Provide the [x, y] coordinate of the cell's center where the given text is located.  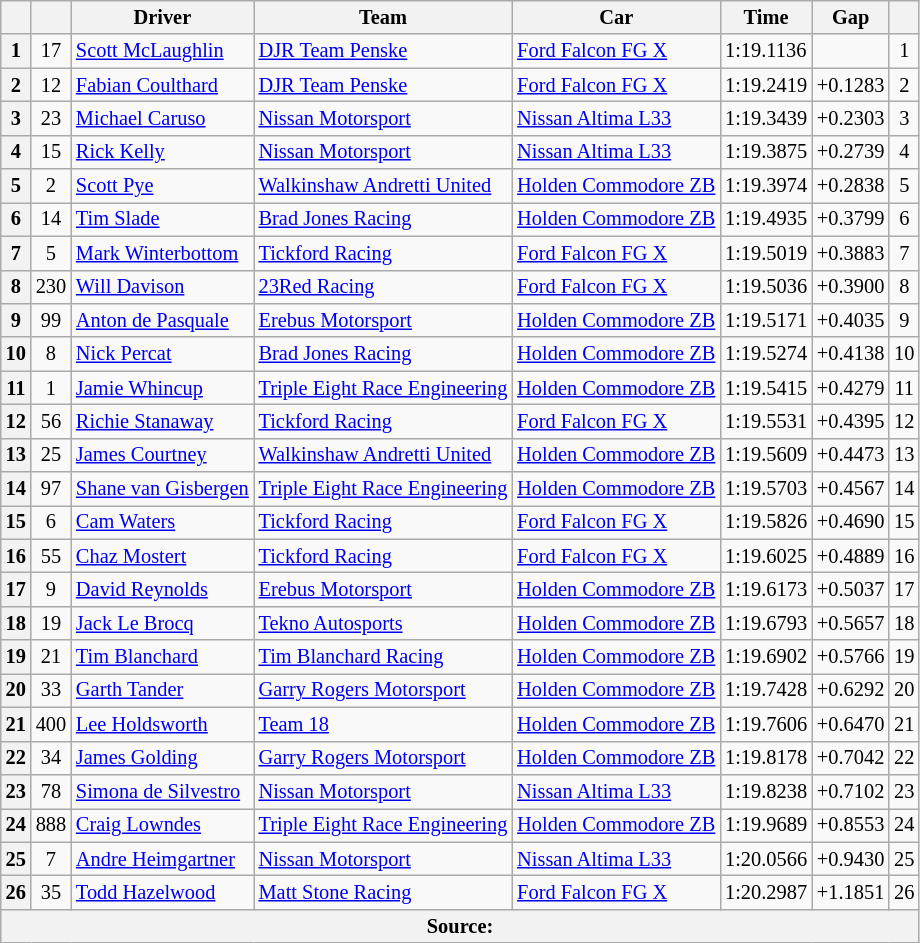
+0.4035 [850, 320]
Nick Percat [162, 354]
Tekno Autosports [384, 623]
Jamie Whincup [162, 388]
+0.4473 [850, 455]
Lee Holdsworth [162, 724]
Richie Stanaway [162, 421]
+0.2303 [850, 118]
Time [766, 17]
James Golding [162, 758]
1:19.5415 [766, 388]
+0.3883 [850, 253]
Gap [850, 17]
Fabian Coulthard [162, 85]
+0.4567 [850, 489]
James Courtney [162, 455]
Craig Lowndes [162, 825]
Anton de Pasquale [162, 320]
+0.5766 [850, 657]
Tim Blanchard [162, 657]
1:19.5274 [766, 354]
Matt Stone Racing [384, 892]
1:19.5531 [766, 421]
Simona de Silvestro [162, 791]
+0.7042 [850, 758]
1:19.9689 [766, 825]
+0.7102 [850, 791]
1:19.2419 [766, 85]
35 [51, 892]
1:19.5703 [766, 489]
+0.5657 [850, 623]
+0.4889 [850, 556]
Scott Pye [162, 186]
1:19.8238 [766, 791]
1:19.7428 [766, 690]
+0.1283 [850, 85]
+0.6470 [850, 724]
+0.2739 [850, 152]
David Reynolds [162, 589]
Andre Heimgartner [162, 859]
+0.4279 [850, 388]
1:19.8178 [766, 758]
Team [384, 17]
+0.4395 [850, 421]
Car [616, 17]
1:20.0566 [766, 859]
1:19.5826 [766, 522]
+0.5037 [850, 589]
Michael Caruso [162, 118]
Shane van Gisbergen [162, 489]
400 [51, 724]
55 [51, 556]
Chaz Mostert [162, 556]
56 [51, 421]
1:19.3439 [766, 118]
Rick Kelly [162, 152]
Tim Slade [162, 219]
Source: [460, 926]
+0.2838 [850, 186]
+0.3900 [850, 287]
34 [51, 758]
1:19.6793 [766, 623]
33 [51, 690]
1:19.6173 [766, 589]
1:19.5036 [766, 287]
230 [51, 287]
1:19.1136 [766, 51]
Scott McLaughlin [162, 51]
Team 18 [384, 724]
Driver [162, 17]
1:20.2987 [766, 892]
Todd Hazelwood [162, 892]
1:19.6902 [766, 657]
1:19.6025 [766, 556]
+0.8553 [850, 825]
+0.9430 [850, 859]
+0.6292 [850, 690]
Will Davison [162, 287]
97 [51, 489]
1:19.7606 [766, 724]
+0.4138 [850, 354]
Tim Blanchard Racing [384, 657]
78 [51, 791]
+0.4690 [850, 522]
Mark Winterbottom [162, 253]
23Red Racing [384, 287]
Cam Waters [162, 522]
Jack Le Brocq [162, 623]
1:19.5609 [766, 455]
+0.3799 [850, 219]
Garth Tander [162, 690]
1:19.5019 [766, 253]
99 [51, 320]
1:19.4935 [766, 219]
1:19.3875 [766, 152]
1:19.5171 [766, 320]
888 [51, 825]
+1.1851 [850, 892]
1:19.3974 [766, 186]
